For the text-containing cell, return its midpoint in (x, y) coordinate format. 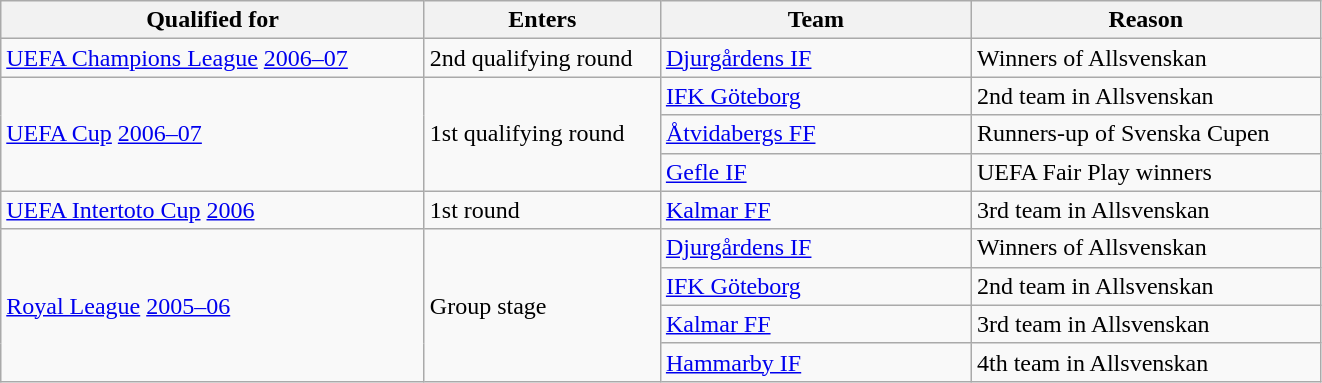
4th team in Allsvenskan (1146, 362)
Enters (542, 20)
Qualified for (213, 20)
UEFA Champions League 2006–07 (213, 58)
2nd qualifying round (542, 58)
Åtvidabergs FF (816, 134)
1st round (542, 210)
Royal League 2005–06 (213, 305)
Gefle IF (816, 172)
Group stage (542, 305)
Hammarby IF (816, 362)
Team (816, 20)
Reason (1146, 20)
UEFA Cup 2006–07 (213, 134)
UEFA Intertoto Cup 2006 (213, 210)
UEFA Fair Play winners (1146, 172)
1st qualifying round (542, 134)
Runners-up of Svenska Cupen (1146, 134)
